Output the [x, y] coordinate of the center of the cell containing the given text.  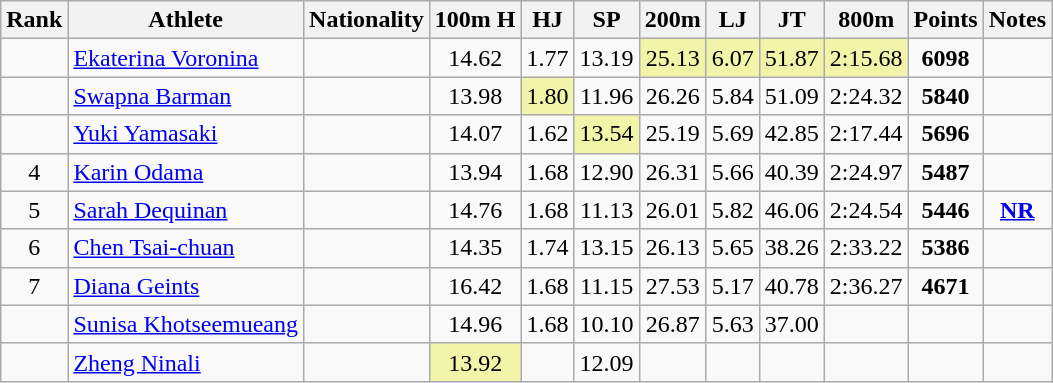
5386 [946, 248]
6.07 [732, 58]
11.15 [606, 286]
5840 [946, 96]
4 [34, 172]
40.39 [792, 172]
26.01 [672, 210]
5.84 [732, 96]
11.96 [606, 96]
JT [792, 20]
42.85 [792, 134]
2:24.54 [866, 210]
Nationality [367, 20]
2:36.27 [866, 286]
6 [34, 248]
2:33.22 [866, 248]
14.62 [475, 58]
25.13 [672, 58]
13.15 [606, 248]
Athlete [186, 20]
5 [34, 210]
13.98 [475, 96]
200m [672, 20]
Chen Tsai-chuan [186, 248]
16.42 [475, 286]
11.13 [606, 210]
13.19 [606, 58]
13.54 [606, 134]
14.07 [475, 134]
51.87 [792, 58]
Zheng Ninali [186, 362]
26.87 [672, 324]
SP [606, 20]
38.26 [792, 248]
Sunisa Khotseemueang [186, 324]
Notes [1017, 20]
26.26 [672, 96]
2:24.97 [866, 172]
2:15.68 [866, 58]
NR [1017, 210]
Rank [34, 20]
14.96 [475, 324]
1.74 [548, 248]
37.00 [792, 324]
5.82 [732, 210]
26.31 [672, 172]
2:24.32 [866, 96]
LJ [732, 20]
12.90 [606, 172]
14.76 [475, 210]
Yuki Yamasaki [186, 134]
40.78 [792, 286]
5.65 [732, 248]
Diana Geints [186, 286]
100m H [475, 20]
5.17 [732, 286]
800m [866, 20]
46.06 [792, 210]
5446 [946, 210]
Sarah Dequinan [186, 210]
5696 [946, 134]
7 [34, 286]
27.53 [672, 286]
13.92 [475, 362]
6098 [946, 58]
1.80 [548, 96]
13.94 [475, 172]
5.63 [732, 324]
Points [946, 20]
HJ [548, 20]
5.66 [732, 172]
5.69 [732, 134]
5487 [946, 172]
1.77 [548, 58]
4671 [946, 286]
26.13 [672, 248]
12.09 [606, 362]
Karin Odama [186, 172]
51.09 [792, 96]
14.35 [475, 248]
10.10 [606, 324]
Swapna Barman [186, 96]
Ekaterina Voronina [186, 58]
25.19 [672, 134]
2:17.44 [866, 134]
1.62 [548, 134]
